Extract the (x, y) coordinate from the center of the cell holding the provided text.  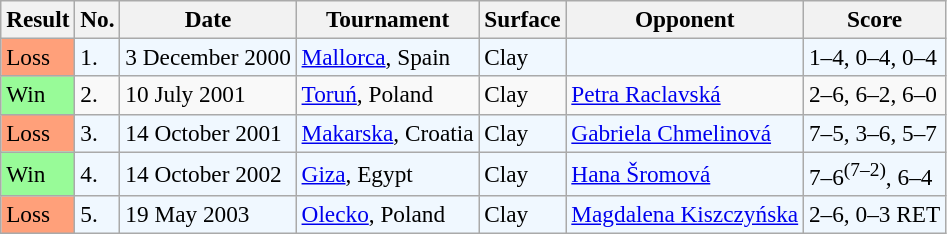
Magdalena Kiszczyńska (685, 214)
3 December 2000 (208, 57)
10 July 2001 (208, 95)
Toruń, Poland (388, 95)
2. (98, 95)
2–6, 6–2, 6–0 (875, 95)
3. (98, 133)
Opponent (685, 19)
Result (38, 19)
Score (875, 19)
14 October 2002 (208, 173)
Petra Raclavská (685, 95)
2–6, 0–3 RET (875, 214)
7–5, 3–6, 5–7 (875, 133)
Olecko, Poland (388, 214)
Gabriela Chmelinová (685, 133)
7–6(7–2), 6–4 (875, 173)
5. (98, 214)
No. (98, 19)
Makarska, Croatia (388, 133)
1. (98, 57)
14 October 2001 (208, 133)
Giza, Egypt (388, 173)
Hana Šromová (685, 173)
Tournament (388, 19)
Date (208, 19)
1–4, 0–4, 0–4 (875, 57)
19 May 2003 (208, 214)
Surface (522, 19)
Mallorca, Spain (388, 57)
4. (98, 173)
